Determine the (x, y) coordinate at the center of the cell enclosing the given text.  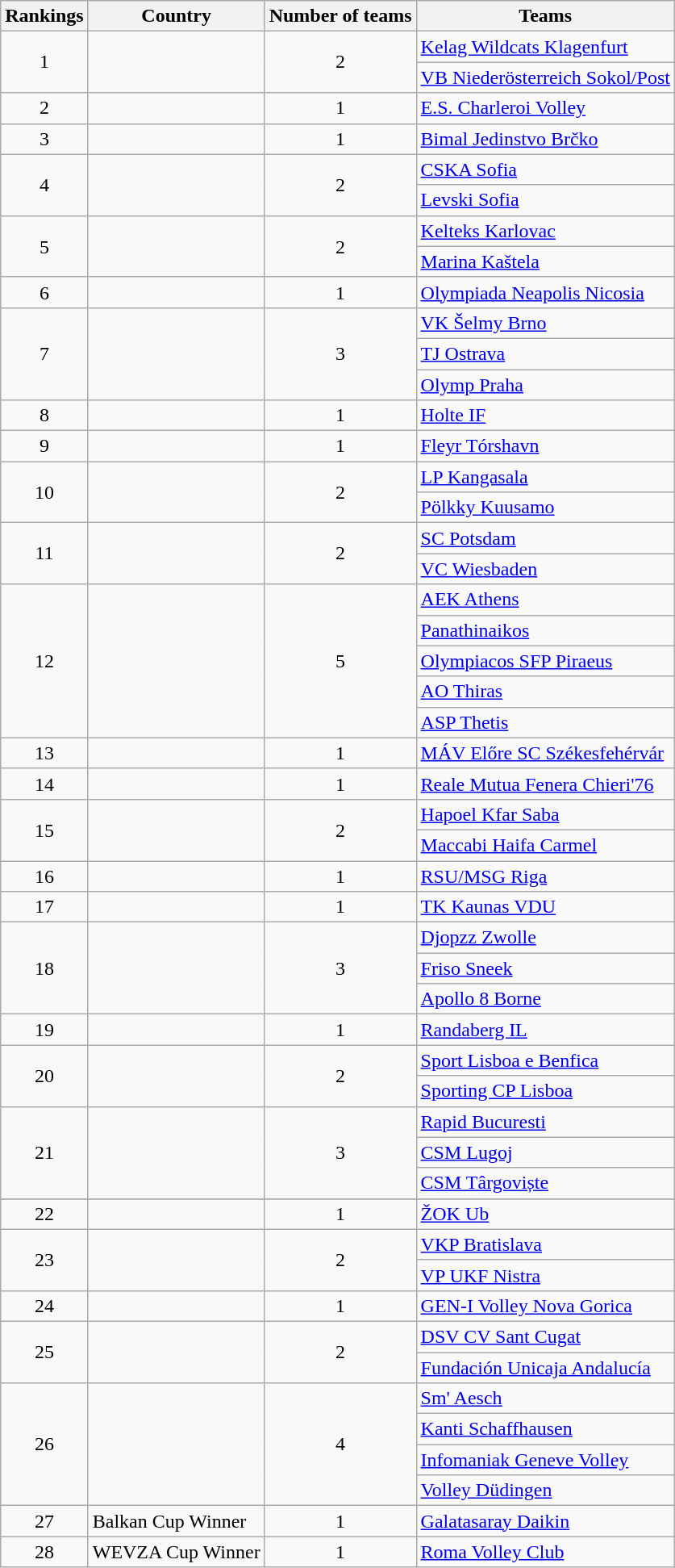
Kelteks Karlovac (545, 231)
VKP Bratislava (545, 1244)
AEK Athens (545, 600)
Sporting CP Lisboa (545, 1091)
CSM Târgoviște (545, 1183)
21 (44, 1152)
Balkan Cup Winner (176, 1521)
GEN-I Volley Nova Gorica (545, 1306)
Djopzz Zwolle (545, 938)
10 (44, 492)
Galatasaray Daikin (545, 1521)
E.S. Charleroi Volley (545, 108)
Olympiada Neapolis Nicosia (545, 292)
12 (44, 661)
DSV CV Sant Cugat (545, 1336)
Kelag Wildcats Klagenfurt (545, 47)
Pölkky Kuusamo (545, 508)
Apollo 8 Borne (545, 999)
Kanti Schaffhausen (545, 1429)
7 (44, 353)
20 (44, 1076)
23 (44, 1260)
Fundación Unicaja Andalucía (545, 1368)
VP UKF Nistra (545, 1275)
WEVZA Cup Winner (176, 1552)
Bimal Jedinstvo Brčko (545, 139)
VB Niederösterreich Sokol/Post (545, 77)
14 (44, 784)
15 (44, 830)
27 (44, 1521)
Roma Volley Club (545, 1552)
Rapid Bucuresti (545, 1122)
Panathinaikos (545, 630)
17 (44, 907)
ASP Thetis (545, 722)
Reale Mutua Fenera Chieri'76 (545, 784)
Marina Kaštela (545, 261)
Olympiacos SFP Piraeus (545, 661)
VC Wiesbaden (545, 569)
Teams (545, 16)
MÁV Előre SC Székesfehérvár (545, 753)
SC Potsdam (545, 538)
Hapoel Kfar Saba (545, 814)
9 (44, 446)
Country (176, 16)
13 (44, 753)
26 (44, 1445)
11 (44, 554)
Holte IF (545, 416)
TJ Ostrava (545, 353)
RSU/MSG Riga (545, 876)
Number of teams (340, 16)
25 (44, 1352)
Sm' Aesch (545, 1399)
Randaberg IL (545, 1030)
Olymp Praha (545, 385)
TK Kaunas VDU (545, 907)
Maccabi Haifa Carmel (545, 845)
CSKA Sofia (545, 169)
Rankings (44, 16)
Levski Sofia (545, 200)
24 (44, 1306)
28 (44, 1552)
16 (44, 876)
Friso Sneek (545, 968)
ŽOK Ub (545, 1214)
CSM Lugoj (545, 1152)
LP Kangasala (545, 477)
8 (44, 416)
19 (44, 1030)
6 (44, 292)
22 (44, 1214)
Volley Düdingen (545, 1491)
Sport Lisboa e Benfica (545, 1060)
Fleyr Tórshavn (545, 446)
VK Šelmy Brno (545, 323)
18 (44, 968)
AO Thiras (545, 692)
Infomaniak Geneve Volley (545, 1460)
